Output the (X, Y) coordinate of the center of the cell containing the given text.  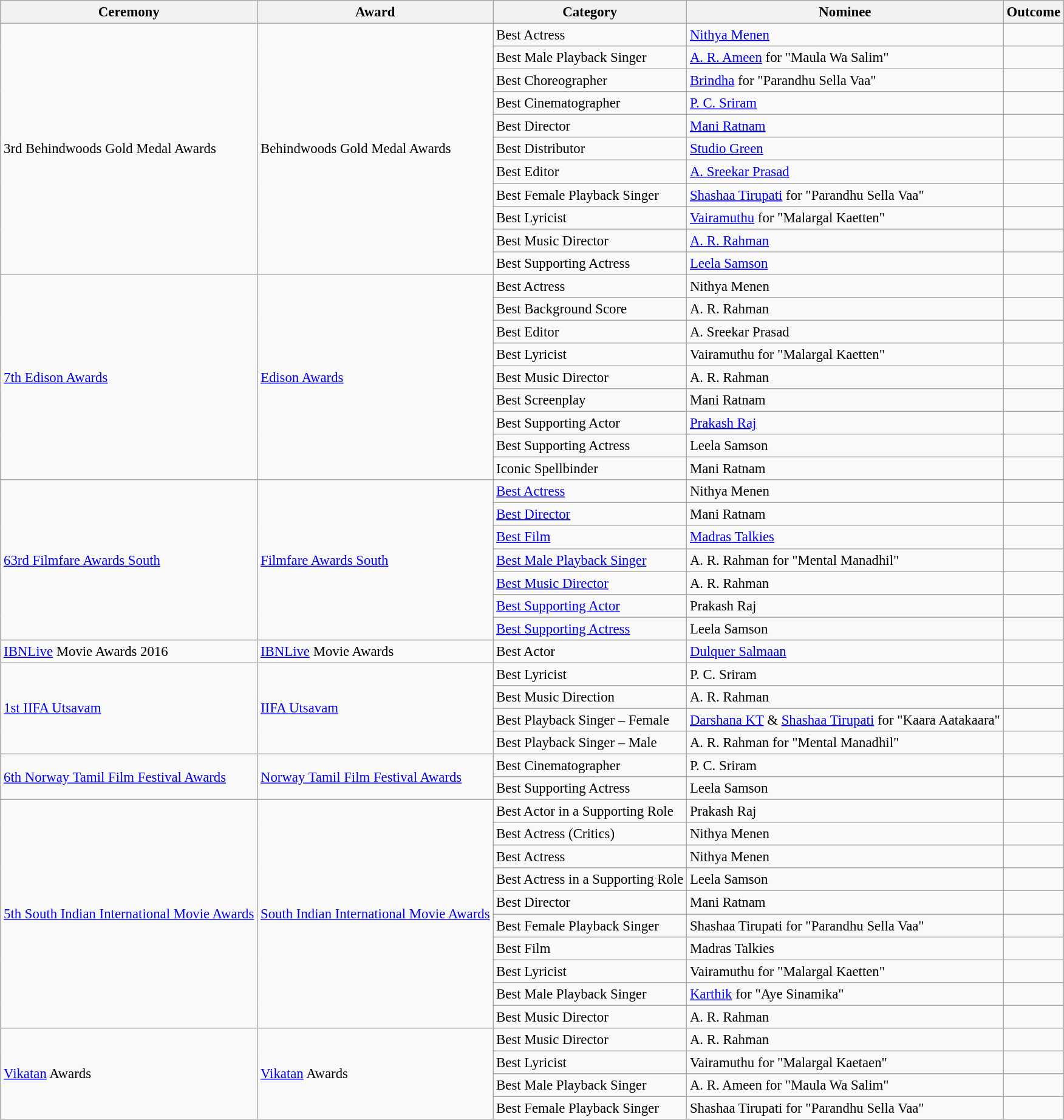
Filmfare Awards South (375, 560)
Behindwoods Gold Medal Awards (375, 149)
Dulquer Salmaan (845, 652)
Best Actor in a Supporting Role (590, 811)
Best Music Direction (590, 697)
Nominee (845, 12)
3rd Behindwoods Gold Medal Awards (129, 149)
Brindha for "Parandhu Sella Vaa" (845, 81)
Best Actress (Critics) (590, 834)
Edison Awards (375, 377)
Best Playback Singer – Male (590, 743)
Award (375, 12)
Category (590, 12)
Best Choreographer (590, 81)
Karthik for "Aye Sinamika" (845, 994)
Darshana KT & Shashaa Tirupati for "Kaara Aatakaara" (845, 720)
Ceremony (129, 12)
Best Playback Singer – Female (590, 720)
Best Screenplay (590, 400)
1st IIFA Utsavam (129, 708)
Studio Green (845, 149)
South Indian International Movie Awards (375, 914)
Outcome (1034, 12)
6th Norway Tamil Film Festival Awards (129, 777)
Best Actress in a Supporting Role (590, 880)
IIFA Utsavam (375, 708)
7th Edison Awards (129, 377)
Best Distributor (590, 149)
IBNLive Movie Awards (375, 652)
Best Background Score (590, 309)
Best Actor (590, 652)
Iconic Spellbinder (590, 469)
Vairamuthu for "Malargal Kaetaen" (845, 1062)
63rd Filmfare Awards South (129, 560)
Norway Tamil Film Festival Awards (375, 777)
5th South Indian International Movie Awards (129, 914)
IBNLive Movie Awards 2016 (129, 652)
